From the cell containing the given text, extract its center point as [x, y] coordinate. 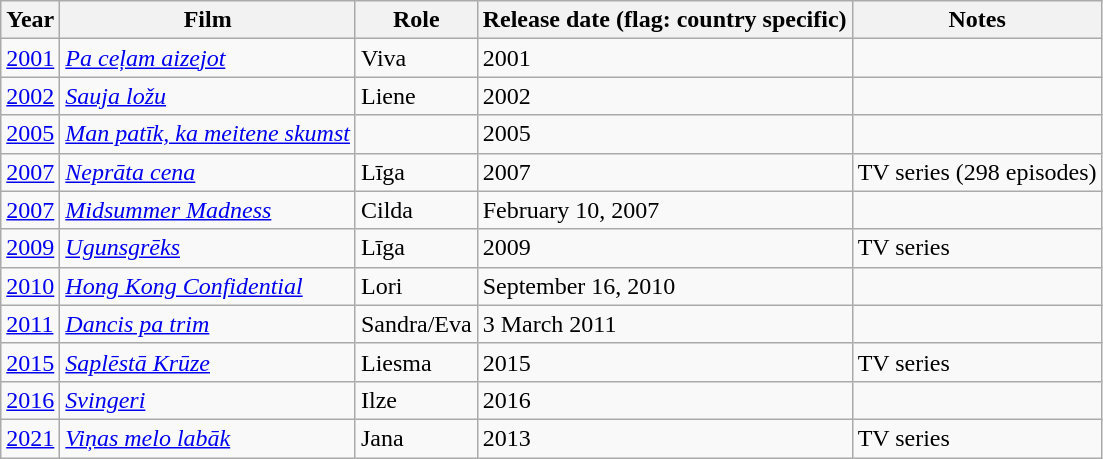
Release date (flag: country specific) [664, 20]
2011 [30, 324]
Year [30, 20]
February 10, 2007 [664, 210]
Ugunsgrēks [208, 248]
September 16, 2010 [664, 286]
Notes [977, 20]
Role [416, 20]
2010 [30, 286]
3 March 2011 [664, 324]
Liene [416, 96]
Hong Kong Confidential [208, 286]
Film [208, 20]
2021 [30, 438]
Viva [416, 58]
Midsummer Madness [208, 210]
Pa ceļam aizejot [208, 58]
Ilze [416, 400]
Sauja ložu [208, 96]
Sandra/Eva [416, 324]
Man patīk, ka meitene skumst [208, 134]
Dancis pa trim [208, 324]
2013 [664, 438]
Liesma [416, 362]
Neprāta cena [208, 172]
TV series (298 episodes) [977, 172]
Jana [416, 438]
Cilda [416, 210]
Saplēstā Krūze [208, 362]
Viņas melo labāk [208, 438]
Svingeri [208, 400]
Lori [416, 286]
